Return (X, Y) of the center of cell containing provided text 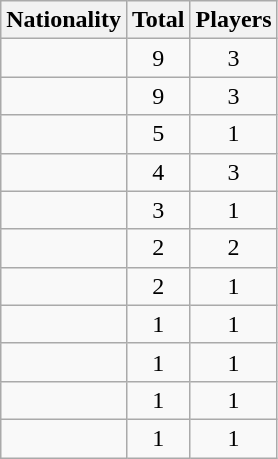
5 (158, 134)
4 (158, 172)
Total (158, 20)
Players (234, 20)
Nationality (64, 20)
